Scan for the cell matching the given text and deliver its [X, Y] coordinate at center. 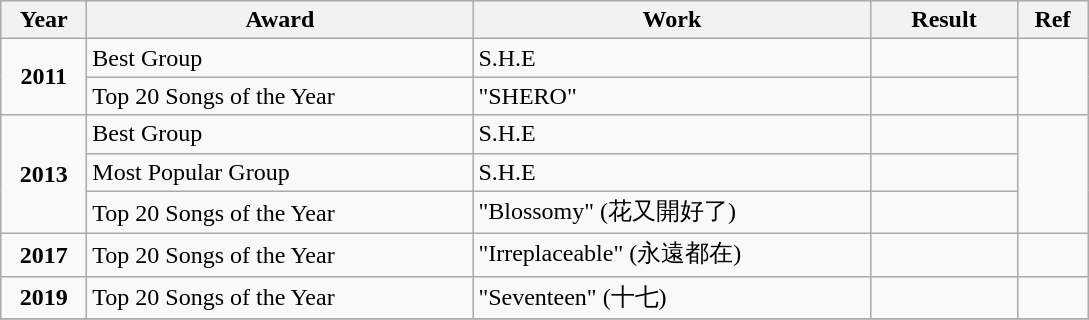
"Seventeen" (十七) [672, 298]
Most Popular Group [280, 172]
Work [672, 20]
2013 [44, 174]
Ref [1052, 20]
Year [44, 20]
Award [280, 20]
"SHERO" [672, 96]
Result [944, 20]
2017 [44, 256]
2011 [44, 77]
2019 [44, 298]
"Irreplaceable" (永遠都在) [672, 256]
"Blossomy" (花又開好了) [672, 212]
